Search for the cell housing the specified text and yield its [X, Y] center coordinate. 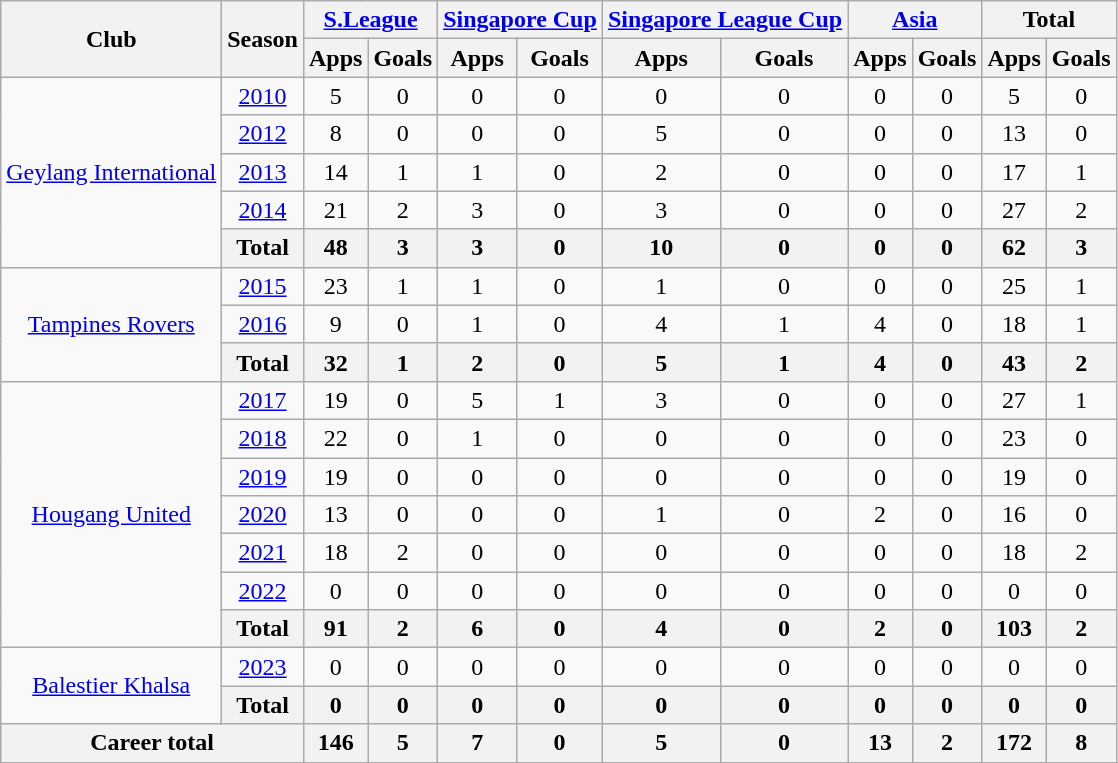
22 [335, 438]
25 [1014, 286]
146 [335, 743]
Singapore Cup [520, 20]
2010 [263, 96]
32 [335, 362]
172 [1014, 743]
Hougang United [112, 514]
6 [478, 629]
103 [1014, 629]
91 [335, 629]
Season [263, 39]
17 [1014, 172]
Tampines Rovers [112, 324]
Career total [152, 743]
2018 [263, 438]
2021 [263, 553]
2019 [263, 477]
2022 [263, 591]
2015 [263, 286]
48 [335, 248]
7 [478, 743]
2017 [263, 400]
43 [1014, 362]
14 [335, 172]
2014 [263, 210]
62 [1014, 248]
Asia [915, 20]
10 [661, 248]
21 [335, 210]
S.League [370, 20]
Balestier Khalsa [112, 686]
9 [335, 324]
2016 [263, 324]
2020 [263, 515]
16 [1014, 515]
2013 [263, 172]
2023 [263, 667]
Singapore League Cup [724, 20]
2012 [263, 134]
Club [112, 39]
Geylang International [112, 172]
